Capture the cell that displays the provided text and extract its (x, y) central coordinate. 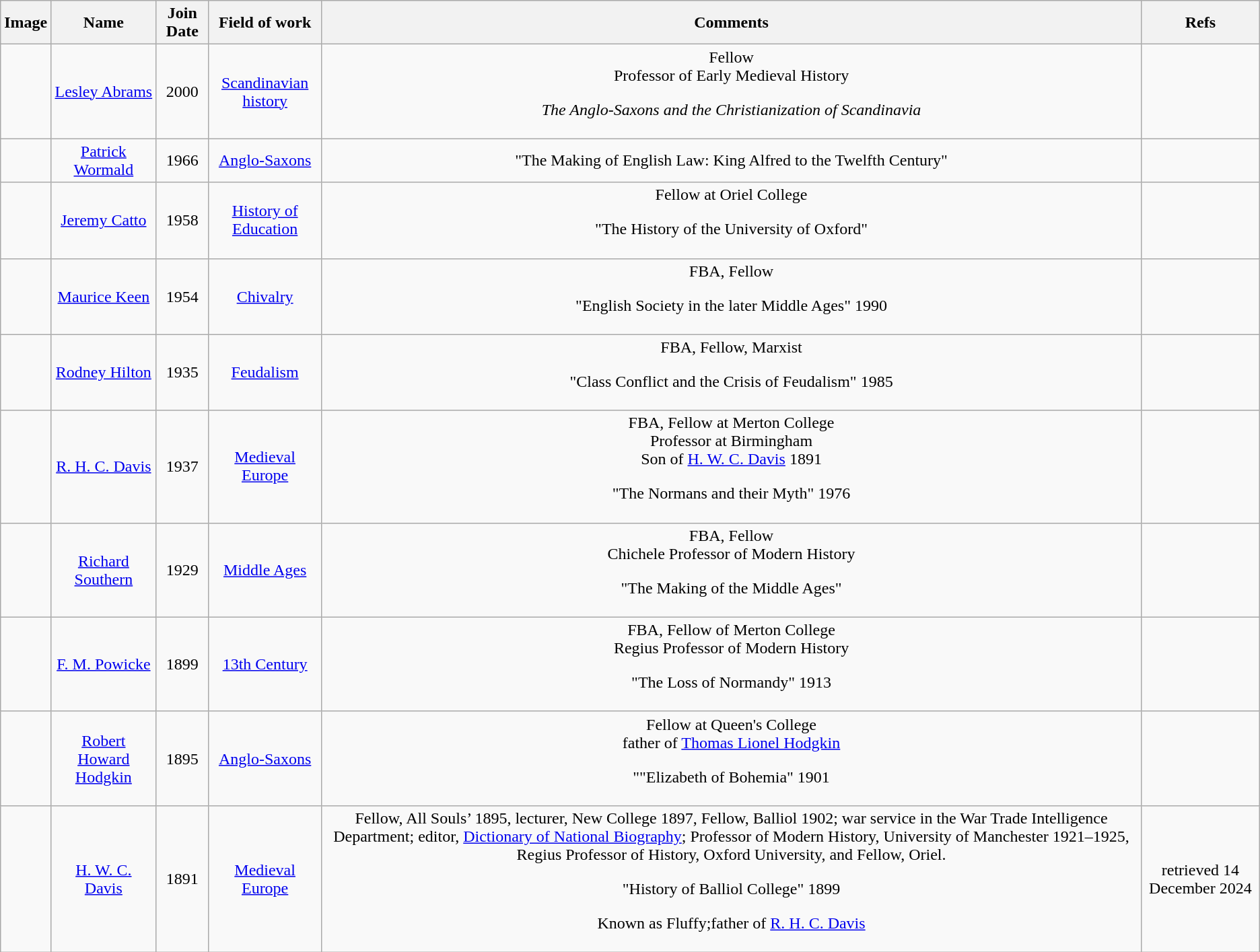
FBA, Fellow, Marxist"Class Conflict and the Crisis of Feudalism" 1985 (731, 373)
1935 (182, 373)
Image (26, 23)
Join Date (182, 23)
1929 (182, 570)
retrieved 14 December 2024 (1201, 879)
1937 (182, 467)
Field of work (265, 23)
H. W. C. Davis (104, 879)
FBA, Fellow of Merton CollegeRegius Professor of Modern History"The Loss of Normandy" 1913 (731, 664)
1954 (182, 296)
History of Education (265, 221)
Robert Howard Hodgkin (104, 758)
Comments (731, 23)
Patrick Wormald (104, 160)
Rodney Hilton (104, 373)
1966 (182, 160)
2000 (182, 91)
Lesley Abrams (104, 91)
1895 (182, 758)
13th Century (265, 664)
"The Making of English Law: King Alfred to the Twelfth Century" (731, 160)
FBA, Fellow"English Society in the later Middle Ages" 1990 (731, 296)
Name (104, 23)
Scandinavian history (265, 91)
1891 (182, 879)
Middle Ages (265, 570)
FellowProfessor of Early Medieval HistoryThe Anglo-Saxons and the Christianization of Scandinavia (731, 91)
Chivalry (265, 296)
Maurice Keen (104, 296)
Feudalism (265, 373)
1899 (182, 664)
FBA, Fellow at Merton CollegeProfessor at BirminghamSon of H. W. C. Davis 1891"The Normans and their Myth" 1976 (731, 467)
Jeremy Catto (104, 221)
Fellow at Queen's Collegefather of Thomas Lionel Hodgkin""Elizabeth of Bohemia" 1901 (731, 758)
Richard Southern (104, 570)
Fellow at Oriel College"The History of the University of Oxford" (731, 221)
R. H. C. Davis (104, 467)
Refs (1201, 23)
FBA, FellowChichele Professor of Modern History"The Making of the Middle Ages" (731, 570)
F. M. Powicke (104, 664)
1958 (182, 221)
